Find where the given text appears and provide that cell's center as [X, Y] coordinate. 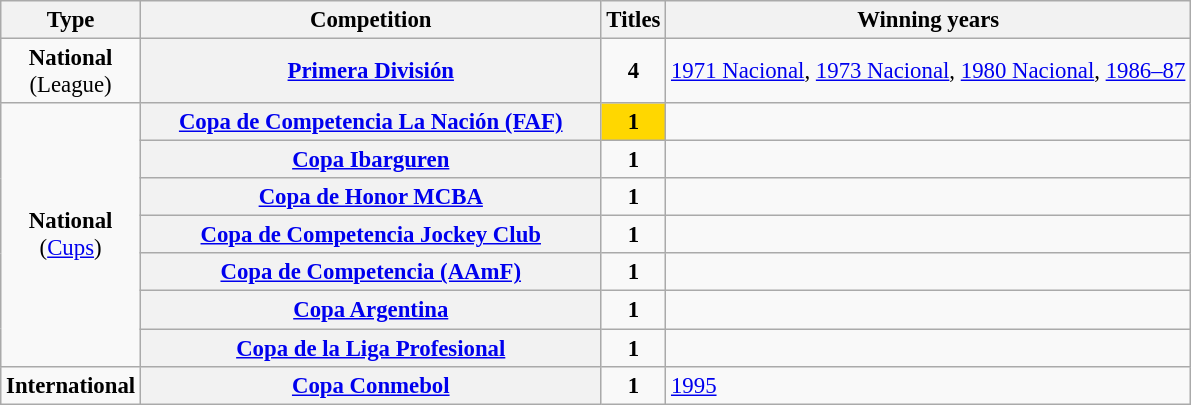
1971 Nacional, 1973 Nacional, 1980 Nacional, 1986–87 [928, 72]
Copa de la Liga Profesional [370, 348]
4 [634, 72]
Type [71, 20]
Copa Argentina [370, 310]
Copa de Competencia (AAmF) [370, 273]
1995 [928, 385]
Primera División [370, 72]
Copa de Competencia Jockey Club [370, 235]
National(Cups) [71, 234]
Copa de Honor MCBA [370, 197]
National(League) [71, 72]
Competition [370, 20]
Titles [634, 20]
International [71, 385]
Copa de Competencia La Nación (FAF) [370, 122]
Copa Ibarguren [370, 160]
Winning years [928, 20]
Copa Conmebol [370, 385]
